Return the [X, Y] coordinate for the center point of the cell that contains the specified text.  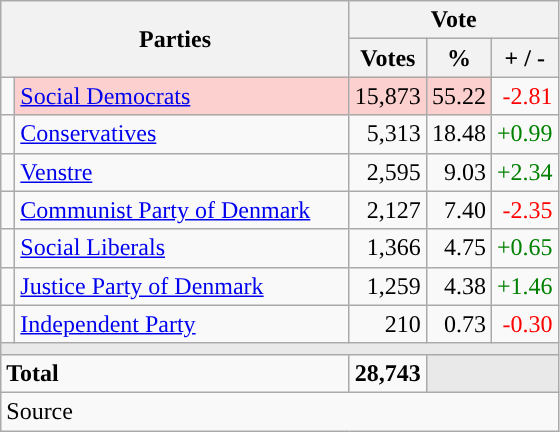
+ / - [524, 58]
9.03 [458, 172]
Vote [454, 20]
-0.30 [524, 324]
Votes [388, 58]
4.75 [458, 248]
Communist Party of Denmark [182, 210]
+0.99 [524, 134]
2,595 [388, 172]
Conservatives [182, 134]
210 [388, 324]
15,873 [388, 96]
2,127 [388, 210]
5,313 [388, 134]
Total [176, 373]
28,743 [388, 373]
1,259 [388, 286]
Justice Party of Denmark [182, 286]
+1.46 [524, 286]
Independent Party [182, 324]
+0.65 [524, 248]
4.38 [458, 286]
-2.81 [524, 96]
55.22 [458, 96]
+2.34 [524, 172]
Parties [176, 39]
% [458, 58]
Social Liberals [182, 248]
0.73 [458, 324]
1,366 [388, 248]
Source [280, 411]
Social Democrats [182, 96]
-2.35 [524, 210]
7.40 [458, 210]
Venstre [182, 172]
18.48 [458, 134]
